Find where the given text appears and provide that cell's center as [x, y] coordinate. 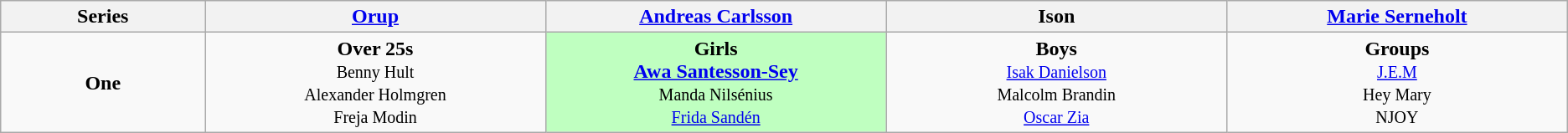
Orup [375, 17]
Ison [1057, 17]
Series [103, 17]
BoysIsak DanielsonMalcolm BrandinOscar Zia [1057, 82]
Marie Serneholt [1397, 17]
GirlsAwa Santesson-SeyManda NilséniusFrida Sandén [715, 82]
Andreas Carlsson [715, 17]
Over 25sBenny HultAlexander HolmgrenFreja Modin [375, 82]
One [103, 82]
GroupsJ.E.MHey MaryNJOY [1397, 82]
